Search for the cell housing the specified text and yield its (X, Y) center coordinate. 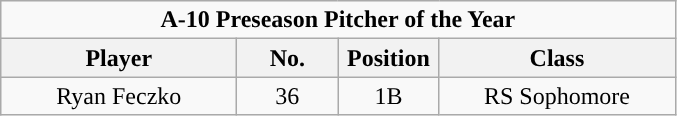
A-10 Preseason Pitcher of the Year (338, 20)
Class (557, 58)
Position (388, 58)
Player (119, 58)
1B (388, 96)
Ryan Feczko (119, 96)
36 (288, 96)
No. (288, 58)
RS Sophomore (557, 96)
